Search for the cell housing the specified text and yield its [X, Y] center coordinate. 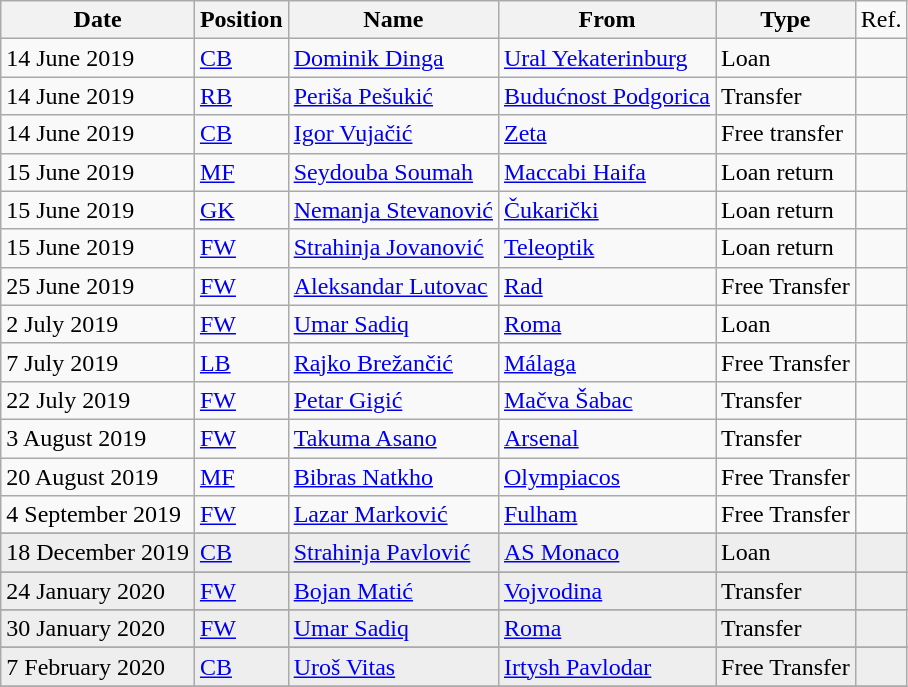
Mačva Šabac [606, 400]
24 January 2020 [98, 591]
Type [786, 20]
Uroš Vitas [393, 667]
Ref. [881, 20]
7 July 2019 [98, 362]
GK [241, 210]
AS Monaco [606, 553]
Olympiacos [606, 477]
Arsenal [606, 438]
Seydouba Soumah [393, 172]
Name [393, 20]
2 July 2019 [98, 324]
Ural Yekaterinburg [606, 58]
Position [241, 20]
Vojvodina [606, 591]
Dominik Dinga [393, 58]
Rad [606, 286]
Strahinja Jovanović [393, 248]
Čukarički [606, 210]
Rajko Brežančić [393, 362]
Teleoptik [606, 248]
4 September 2019 [98, 515]
Aleksandar Lutovac [393, 286]
Budućnost Podgorica [606, 96]
7 February 2020 [98, 667]
25 June 2019 [98, 286]
Free transfer [786, 134]
Fulham [606, 515]
Bibras Natkho [393, 477]
Lazar Marković [393, 515]
Maccabi Haifa [606, 172]
Takuma Asano [393, 438]
Periša Pešukić [393, 96]
Igor Vujačić [393, 134]
30 January 2020 [98, 629]
Date [98, 20]
Zeta [606, 134]
LB [241, 362]
Málaga [606, 362]
20 August 2019 [98, 477]
Petar Gigić [393, 400]
Strahinja Pavlović [393, 553]
From [606, 20]
Nemanja Stevanović [393, 210]
RB [241, 96]
Bojan Matić [393, 591]
3 August 2019 [98, 438]
22 July 2019 [98, 400]
Irtysh Pavlodar [606, 667]
18 December 2019 [98, 553]
